Provide the (X, Y) coordinate of the cell's center where the given text is located.  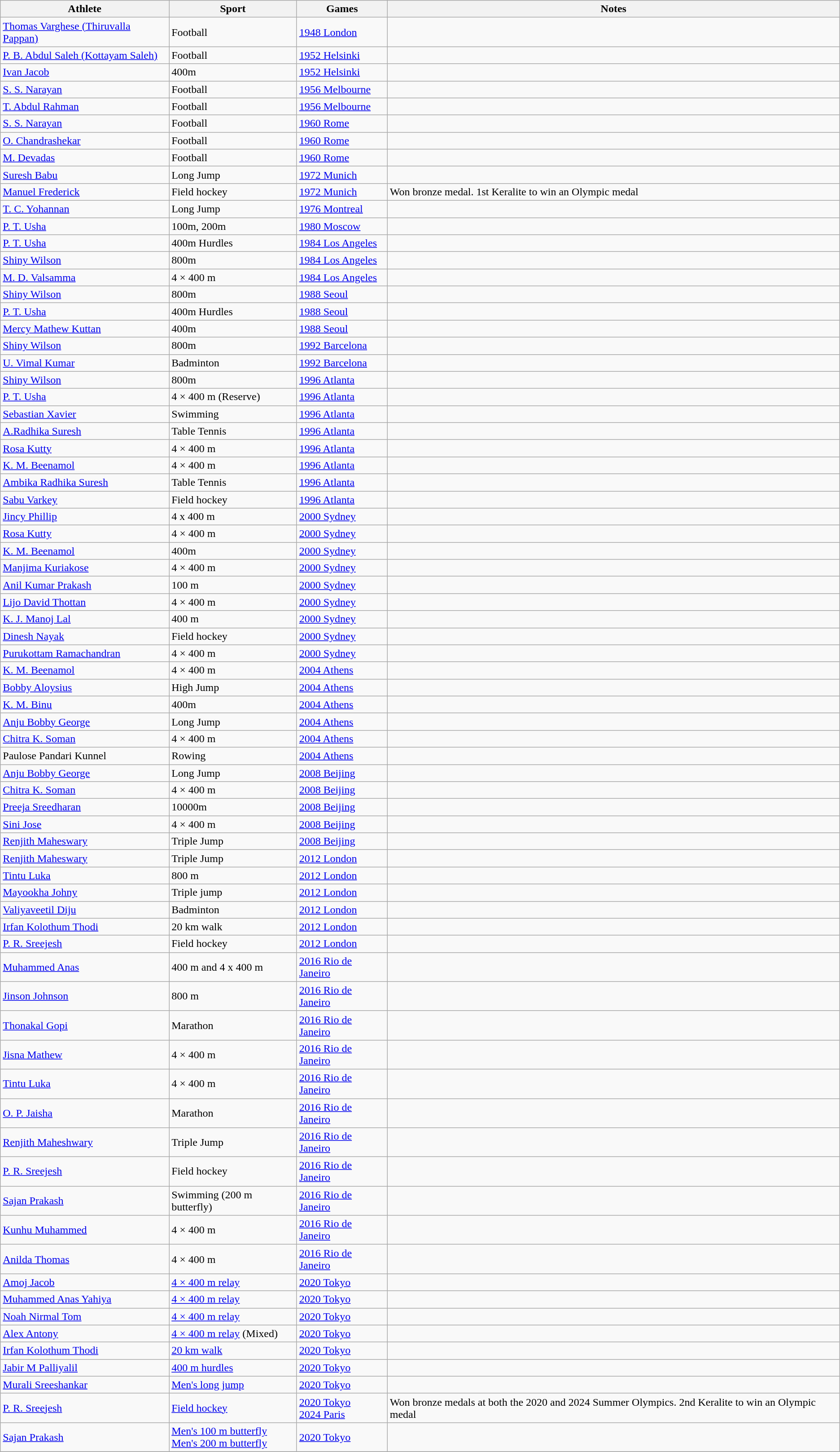
K. J. Manoj Lal (85, 619)
1980 Moscow (342, 226)
Mayookha Johny (85, 893)
Sebastian Xavier (85, 414)
Athlete (85, 9)
P. B. Abdul Saleh (Kottayam Saleh) (85, 55)
Ambika Radhika Suresh (85, 482)
Jinson Johnson (85, 996)
10000m (233, 807)
Valiyaveetil Diju (85, 910)
Sini Jose (85, 824)
O. Chandrashekar (85, 141)
Jisna Mathew (85, 1054)
Sabu Varkey (85, 500)
O. P. Jaisha (85, 1113)
Muhammed Anas (85, 967)
400 m (233, 619)
Amoj Jacob (85, 1282)
Noah Nirmal Tom (85, 1316)
Rowing (233, 756)
Alex Antony (85, 1333)
Thomas Varghese (Thiruvalla Pappan) (85, 32)
Suresh Babu (85, 175)
2020 Tokyo2024 Paris (342, 1408)
Men's long jump (233, 1385)
100 m (233, 585)
Mercy Mathew Kuttan (85, 329)
Swimming (200 m butterfly) (233, 1201)
Ivan Jacob (85, 72)
1948 London (342, 32)
Won bronze medals at both the 2020 and 2024 Summer Olympics. 2nd Keralite to win an Olympic medal (613, 1408)
Paulose Pandari Kunnel (85, 756)
Murali Sreeshankar (85, 1385)
1976 Montreal (342, 209)
Manjima Kuriakose (85, 568)
A.Radhika Suresh (85, 431)
Jincy Phillip (85, 517)
K. M. Binu (85, 704)
Sport (233, 9)
Anil Kumar Prakash (85, 585)
4 × 400 m (Reserve) (233, 397)
Kunhu Muhammed (85, 1230)
100m, 200m (233, 226)
4 x 400 m (233, 517)
Notes (613, 9)
Thonakal Gopi (85, 1025)
Purukottam Ramachandran (85, 653)
Jabir M Palliyalil (85, 1368)
Renjith Maheshwary (85, 1142)
Swimming (233, 414)
Lijo David Thottan (85, 602)
U. Vimal Kumar (85, 363)
Games (342, 9)
M. Devadas (85, 158)
T. C. Yohannan (85, 209)
Dinesh Nayak (85, 636)
Triple jump (233, 893)
400 m and 4 x 400 m (233, 967)
Preeja Sreedharan (85, 807)
400 m hurdles (233, 1368)
High Jump (233, 687)
4 × 400 m relay (Mixed) (233, 1333)
M. D. Valsamma (85, 277)
Won bronze medal. 1st Keralite to win an Olympic medal (613, 192)
Manuel Frederick (85, 192)
Bobby Aloysius (85, 687)
Muhammed Anas Yahiya (85, 1299)
Anilda Thomas (85, 1259)
Men's 100 m butterflyMen's 200 m butterfly (233, 1437)
T. Abdul Rahman (85, 106)
